Determine the (X, Y) coordinate at the center of the cell enclosing the given text.  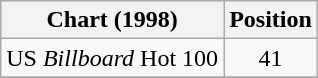
US Billboard Hot 100 (112, 58)
41 (271, 58)
Position (271, 20)
Chart (1998) (112, 20)
